For the text-containing cell, return its midpoint in [X, Y] coordinate format. 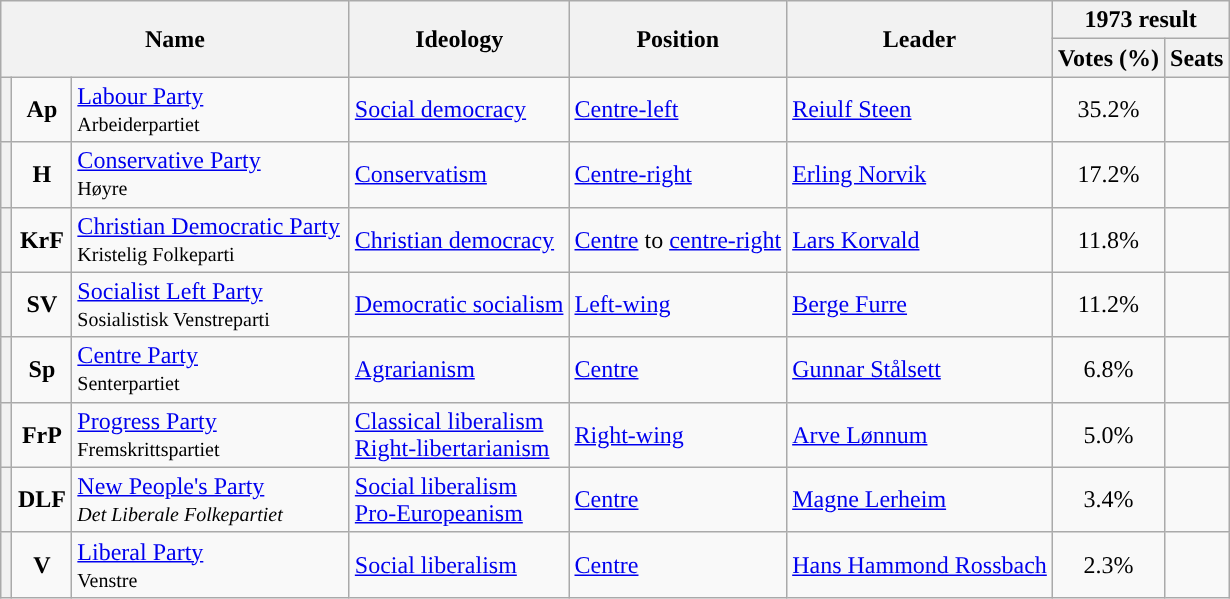
V [42, 564]
Sp [42, 370]
6.8% [1108, 370]
Agrarianism [459, 370]
Ap [42, 110]
Left-wing [678, 304]
SV [42, 304]
Lars Korvald [920, 240]
Ideology [459, 39]
Right-wing [678, 434]
KrF [42, 240]
Reiulf Steen [920, 110]
Votes (%) [1108, 58]
Progress PartyFremskrittspartiet [210, 434]
Seats [1197, 58]
New People's PartyDet Liberale Folkepartiet [210, 500]
DLF [42, 500]
Democratic socialism [459, 304]
17.2% [1108, 174]
Classical liberalismRight-libertarianism [459, 434]
Social liberalism [459, 564]
11.2% [1108, 304]
H [42, 174]
Conservatism [459, 174]
Erling Norvik [920, 174]
Magne Lerheim [920, 500]
3.4% [1108, 500]
Christian Democratic PartyKristelig Folkeparti [210, 240]
35.2% [1108, 110]
Christian democracy [459, 240]
Position [678, 39]
FrP [42, 434]
Leader [920, 39]
Labour PartyArbeiderpartiet [210, 110]
2.3% [1108, 564]
Berge Furre [920, 304]
Arve Lønnum [920, 434]
Liberal PartyVenstre [210, 564]
1973 result [1140, 20]
Centre-right [678, 174]
Gunnar Stålsett [920, 370]
Hans Hammond Rossbach [920, 564]
Centre PartySenterpartiet [210, 370]
5.0% [1108, 434]
Social liberalismPro-Europeanism [459, 500]
Centre to centre-right [678, 240]
Socialist Left PartySosialistisk Venstreparti [210, 304]
Social democracy [459, 110]
Conservative PartyHøyre [210, 174]
Name [176, 39]
11.8% [1108, 240]
Centre-left [678, 110]
